Scan for the cell matching the given text and deliver its (x, y) coordinate at center. 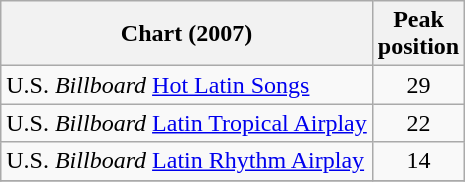
U.S. Billboard Latin Rhythm Airplay (187, 161)
29 (418, 85)
Chart (2007) (187, 34)
U.S. Billboard Hot Latin Songs (187, 85)
22 (418, 123)
14 (418, 161)
U.S. Billboard Latin Tropical Airplay (187, 123)
Peakposition (418, 34)
